Find where the given text appears and provide that cell's center as (X, Y) coordinate. 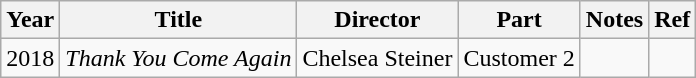
Director (378, 20)
Notes (614, 20)
Year (30, 20)
Title (178, 20)
Chelsea Steiner (378, 58)
2018 (30, 58)
Thank You Come Again (178, 58)
Customer 2 (519, 58)
Part (519, 20)
Ref (672, 20)
